Capture the cell that displays the provided text and extract its [x, y] central coordinate. 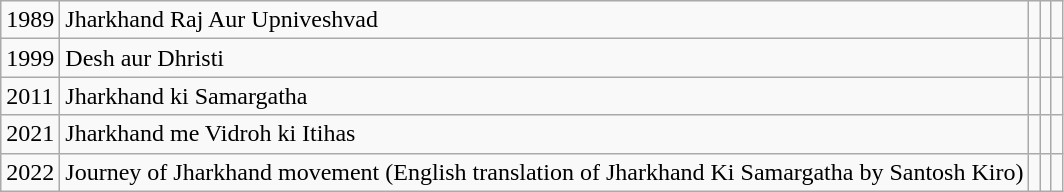
Jharkhand ki Samargatha [544, 96]
Jharkhand me Vidroh ki Itihas [544, 134]
Desh aur Dhristi [544, 58]
2021 [30, 134]
1999 [30, 58]
1989 [30, 20]
Journey of Jharkhand movement (English translation of Jharkhand Ki Samargatha by Santosh Kiro) [544, 172]
2022 [30, 172]
2011 [30, 96]
Jharkhand Raj Aur Upniveshvad [544, 20]
